Extract the [x, y] coordinate from the center of the cell holding the provided text.  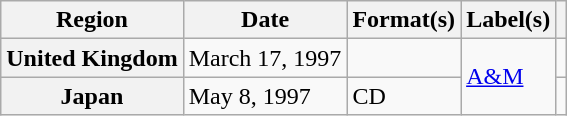
Japan [92, 96]
May 8, 1997 [265, 96]
United Kingdom [92, 58]
CD [404, 96]
Region [92, 20]
March 17, 1997 [265, 58]
Date [265, 20]
Format(s) [404, 20]
A&M [508, 77]
Label(s) [508, 20]
